Identify which cell holds the provided text, then report its [x, y] central coordinate. 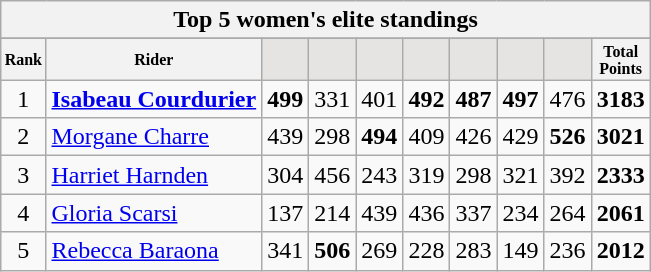
319 [426, 175]
1 [24, 99]
526 [568, 137]
321 [520, 175]
436 [426, 213]
264 [568, 213]
3021 [620, 137]
234 [520, 213]
2333 [620, 175]
214 [332, 213]
283 [474, 251]
392 [568, 175]
269 [380, 251]
Top 5 women's elite standings [326, 20]
2 [24, 137]
2012 [620, 251]
2061 [620, 213]
236 [568, 251]
TotalPoints [620, 60]
5 [24, 251]
Harriet Harnden [154, 175]
499 [286, 99]
243 [380, 175]
429 [520, 137]
409 [426, 137]
Rank [24, 60]
Rebecca Baraona [154, 251]
476 [568, 99]
401 [380, 99]
492 [426, 99]
4 [24, 213]
426 [474, 137]
341 [286, 251]
456 [332, 175]
3 [24, 175]
228 [426, 251]
494 [380, 137]
331 [332, 99]
Isabeau Courdurier [154, 99]
506 [332, 251]
137 [286, 213]
149 [520, 251]
337 [474, 213]
Gloria Scarsi [154, 213]
497 [520, 99]
3183 [620, 99]
304 [286, 175]
Morgane Charre [154, 137]
Rider [154, 60]
487 [474, 99]
